Return (x, y) of the center of cell containing provided text 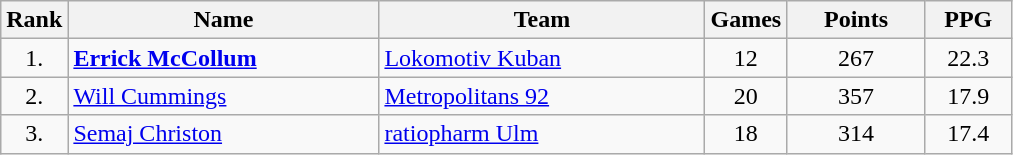
12 (746, 58)
Metropolitans 92 (542, 96)
1. (34, 58)
PPG (968, 20)
22.3 (968, 58)
Games (746, 20)
ratiopharm Ulm (542, 134)
267 (856, 58)
18 (746, 134)
Points (856, 20)
Lokomotiv Kuban (542, 58)
Team (542, 20)
17.9 (968, 96)
20 (746, 96)
Semaj Christon (224, 134)
357 (856, 96)
314 (856, 134)
Errick McCollum (224, 58)
2. (34, 96)
3. (34, 134)
Will Cummings (224, 96)
17.4 (968, 134)
Rank (34, 20)
Name (224, 20)
